Provide the (x, y) coordinate of the cell's center where the given text is located.  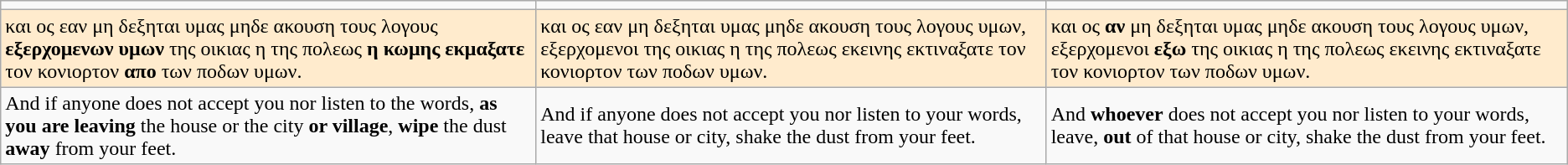
και ος εαν μη δεξηται υμας μηδε ακουση τους λογους εξερχομενων υμων της οικιας η της πολεως η κωμης εκμαξατε τον κονιορτον απο των ποδων υμων. (268, 49)
και ος εαν μη δεξηται υμας μηδε ακουση τους λογους υμων, εξερχομενοι της οικιας η της πολεως εκεινης εκτιναξατε τον κονιορτον των ποδων υμων. (791, 49)
And if anyone does not accept you nor listen to your words, leave that house or city, shake the dust from your feet. (791, 126)
And whoever does not accept you nor listen to your words, leave, out of that house or city, shake the dust from your feet. (1307, 126)
και ος αν μη δεξηται υμας μηδε ακουση τους λογους υμων, εξερχομενοι εξω της οικιας η της πολεως εκεινης εκτιναξατε τον κονιορτον των ποδων υμων. (1307, 49)
And if anyone does not accept you nor listen to the words, as you are leaving the house or the city or village, wipe the dust away from your feet. (268, 126)
